Return (X, Y) of the center of cell containing provided text 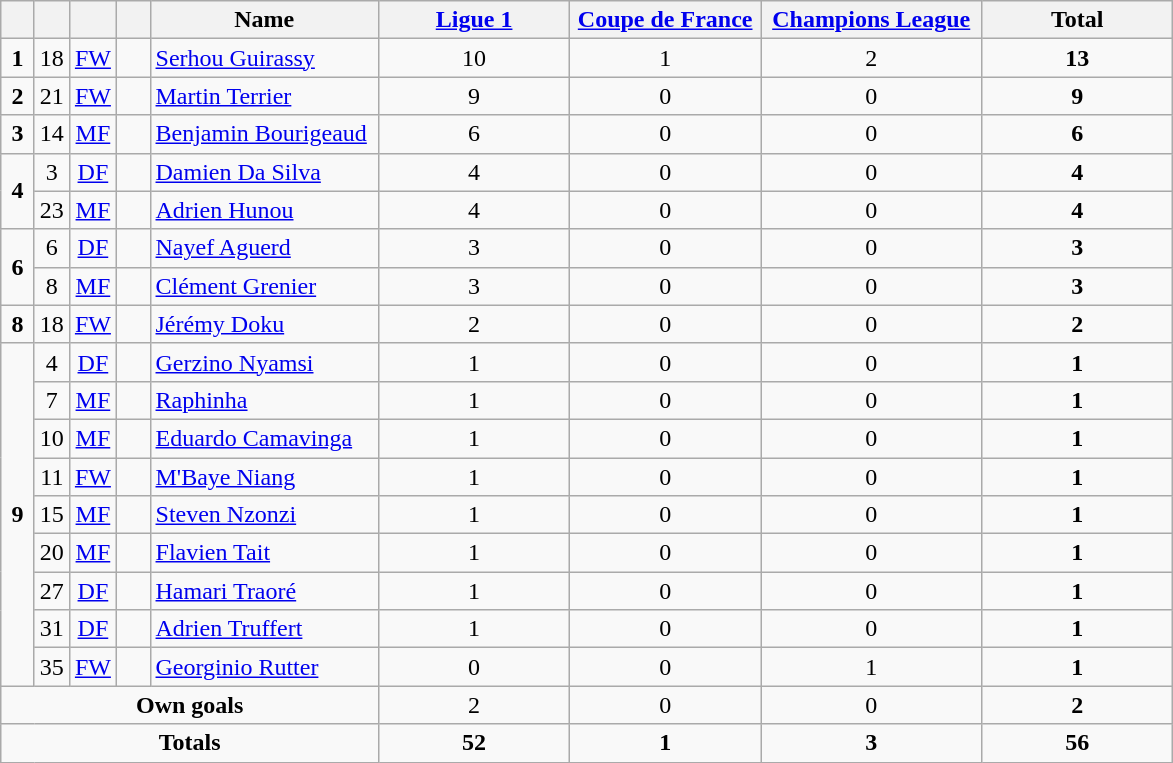
Nayef Aguerd (264, 248)
11 (52, 477)
13 (1078, 58)
21 (52, 96)
Adrien Truffert (264, 629)
20 (52, 553)
Eduardo Camavinga (264, 438)
Flavien Tait (264, 553)
Georginio Rutter (264, 667)
Name (264, 20)
Adrien Hunou (264, 210)
Hamari Traoré (264, 591)
7 (52, 400)
Raphinha (264, 400)
14 (52, 134)
23 (52, 210)
Gerzino Nyamsi (264, 362)
Jérémy Doku (264, 324)
Own goals (190, 705)
Ligue 1 (474, 20)
Damien Da Silva (264, 172)
27 (52, 591)
Totals (190, 743)
Steven Nzonzi (264, 515)
35 (52, 667)
Martin Terrier (264, 96)
Benjamin Bourigeaud (264, 134)
15 (52, 515)
Clément Grenier (264, 286)
52 (474, 743)
Champions League (872, 20)
Coupe de France (666, 20)
Serhou Guirassy (264, 58)
31 (52, 629)
56 (1078, 743)
M'Baye Niang (264, 477)
Total (1078, 20)
